Return the (x, y) coordinate for the center point of the cell that contains the specified text.  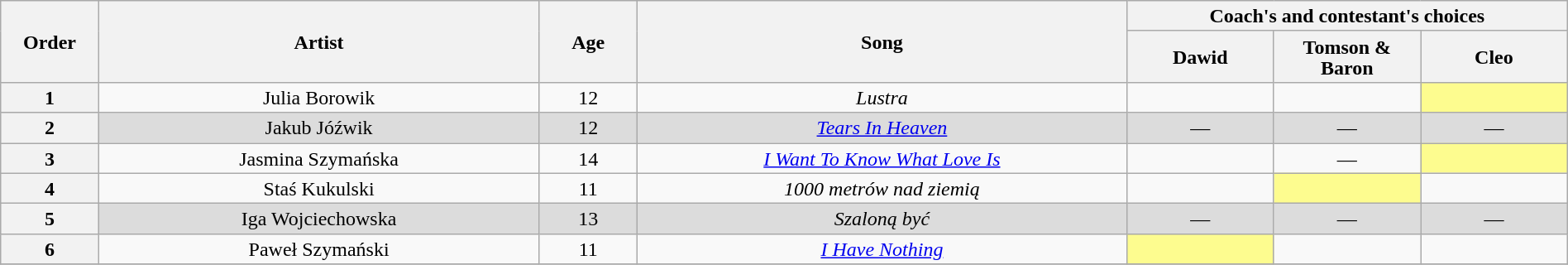
14 (588, 157)
Order (50, 41)
5 (50, 219)
Staś Kukulski (319, 189)
Age (588, 41)
Tomson & Baron (1347, 56)
2 (50, 128)
13 (588, 219)
Lustra (882, 98)
Dawid (1200, 56)
1000 metrów nad ziemią (882, 189)
Iga Wojciechowska (319, 219)
4 (50, 189)
Szaloną być (882, 219)
Artist (319, 41)
3 (50, 157)
Song (882, 41)
Tears In Heaven (882, 128)
I Have Nothing (882, 248)
Jakub Jóźwik (319, 128)
1 (50, 98)
I Want To Know What Love Is (882, 157)
Jasmina Szymańska (319, 157)
Coach's and contestant's choices (1346, 17)
Cleo (1494, 56)
Paweł Szymański (319, 248)
Julia Borowik (319, 98)
6 (50, 248)
